Capture the cell that displays the provided text and extract its (X, Y) central coordinate. 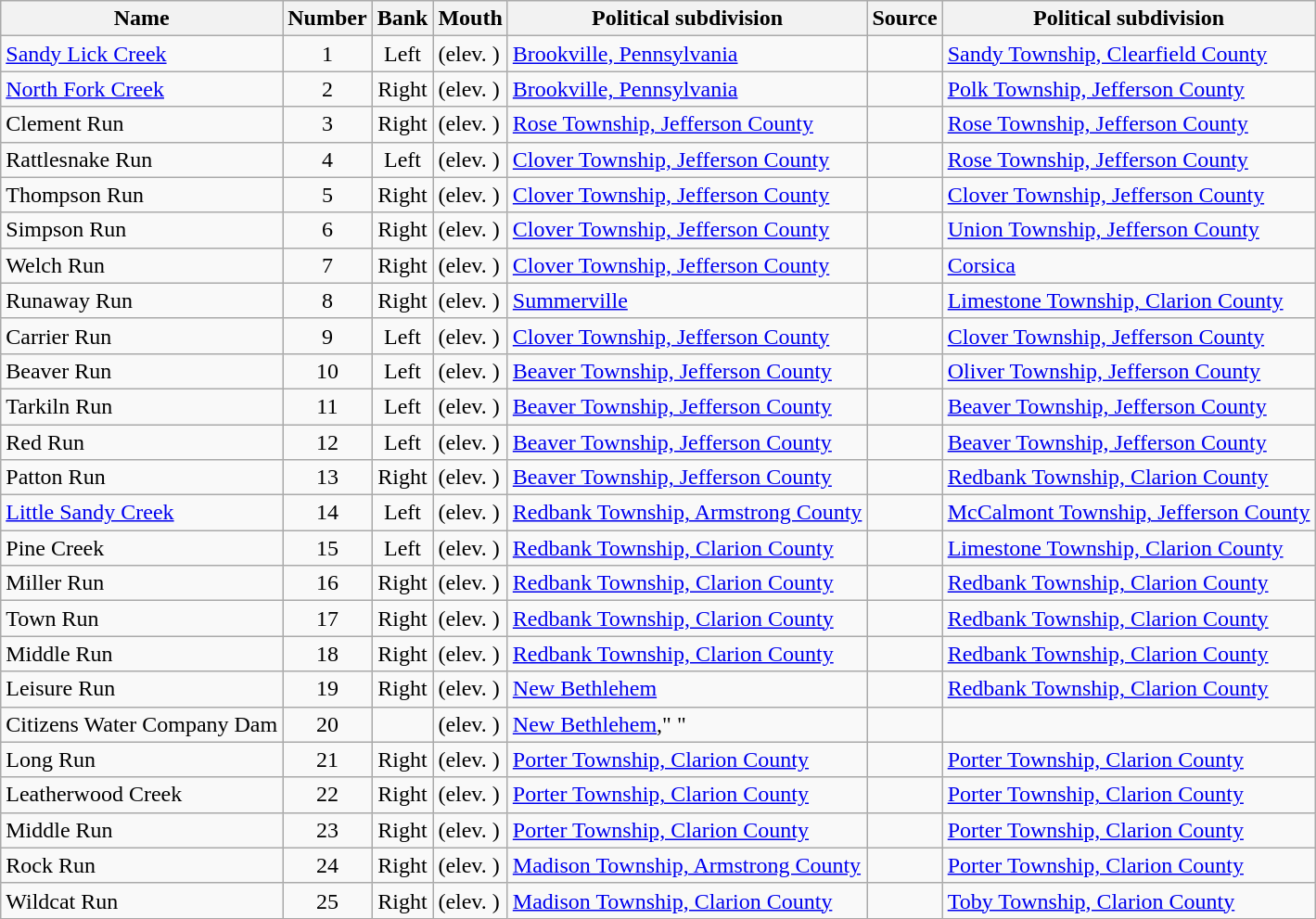
21 (327, 759)
Miller Run (142, 583)
New Bethlehem," " (687, 724)
Bank (402, 19)
Toby Township, Clarion County (1129, 900)
5 (327, 195)
Mouth (470, 19)
Tarkiln Run (142, 406)
22 (327, 795)
15 (327, 548)
Madison Township, Clarion County (687, 900)
Clement Run (142, 124)
Runaway Run (142, 300)
4 (327, 160)
Rock Run (142, 865)
16 (327, 583)
Beaver Run (142, 371)
Leisure Run (142, 689)
14 (327, 513)
Carrier Run (142, 336)
20 (327, 724)
6 (327, 230)
Sandy Township, Clearfield County (1129, 54)
Town Run (142, 619)
Union Township, Jefferson County (1129, 230)
Little Sandy Creek (142, 513)
Leatherwood Creek (142, 795)
Name (142, 19)
19 (327, 689)
Oliver Township, Jefferson County (1129, 371)
18 (327, 654)
Polk Township, Jefferson County (1129, 89)
Long Run (142, 759)
McCalmont Township, Jefferson County (1129, 513)
8 (327, 300)
Summerville (687, 300)
Thompson Run (142, 195)
Corsica (1129, 265)
12 (327, 442)
10 (327, 371)
Rattlesnake Run (142, 160)
Citizens Water Company Dam (142, 724)
9 (327, 336)
7 (327, 265)
Welch Run (142, 265)
Sandy Lick Creek (142, 54)
Redbank Township, Armstrong County (687, 513)
24 (327, 865)
13 (327, 478)
Red Run (142, 442)
23 (327, 830)
1 (327, 54)
3 (327, 124)
North Fork Creek (142, 89)
Source (905, 19)
Simpson Run (142, 230)
11 (327, 406)
Madison Township, Armstrong County (687, 865)
New Bethlehem (687, 689)
Wildcat Run (142, 900)
Number (327, 19)
Pine Creek (142, 548)
25 (327, 900)
17 (327, 619)
2 (327, 89)
Patton Run (142, 478)
